Output the (x, y) coordinate of the center of the cell containing the given text.  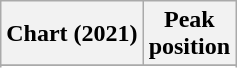
Chart (2021) (72, 34)
Peakposition (189, 34)
